Scan for the cell matching the given text and deliver its [x, y] coordinate at center. 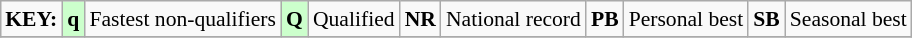
q [73, 19]
SB [766, 19]
KEY: [31, 19]
Seasonal best [848, 19]
Q [294, 19]
Personal best [686, 19]
PB [605, 19]
Fastest non-qualifiers [182, 19]
National record [514, 19]
NR [420, 19]
Qualified [354, 19]
